Extract the (X, Y) coordinate from the center of the cell holding the provided text.  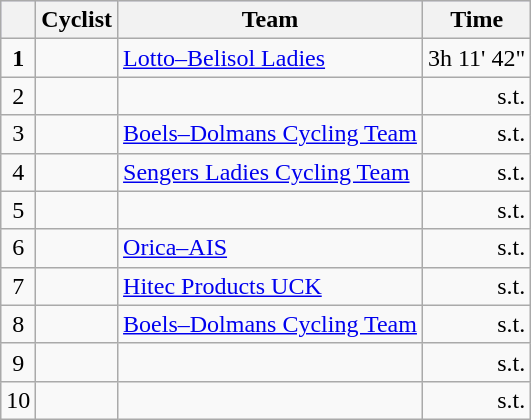
3h 11' 42" (476, 58)
3 (18, 134)
10 (18, 400)
Team (270, 20)
6 (18, 248)
8 (18, 324)
Lotto–Belisol Ladies (270, 58)
9 (18, 362)
2 (18, 96)
Cyclist (77, 20)
Time (476, 20)
Orica–AIS (270, 248)
5 (18, 210)
Sengers Ladies Cycling Team (270, 172)
Hitec Products UCK (270, 286)
1 (18, 58)
4 (18, 172)
7 (18, 286)
